Capture the cell that displays the provided text and extract its (x, y) central coordinate. 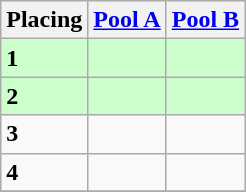
3 (44, 134)
Placing (44, 20)
Pool B (205, 20)
1 (44, 58)
2 (44, 96)
Pool A (127, 20)
4 (44, 172)
